Capture the cell that displays the provided text and extract its (X, Y) central coordinate. 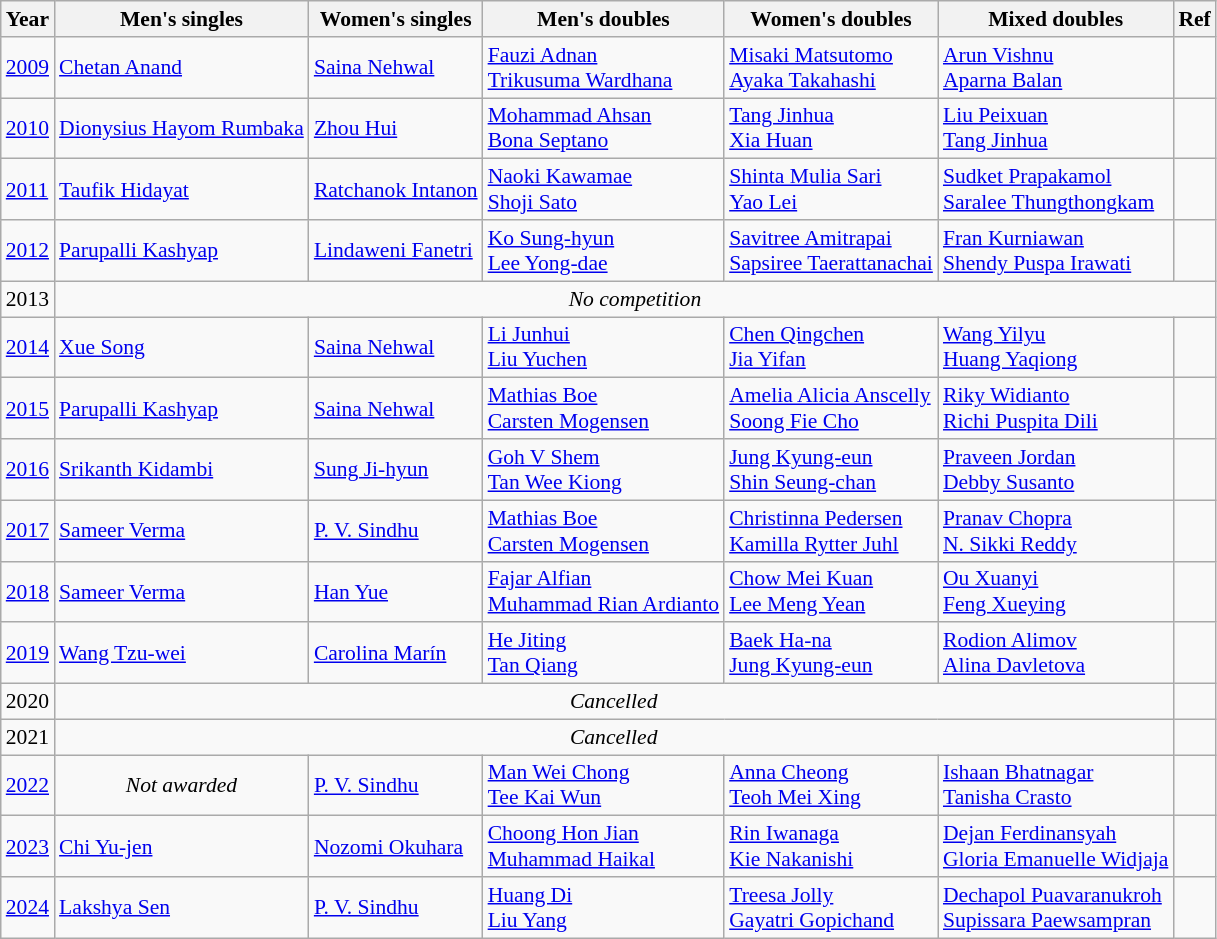
Praveen Jordan Debby Susanto (1056, 470)
No competition (635, 299)
Li Junhui Liu Yuchen (604, 348)
Ko Sung-hyun Lee Yong-dae (604, 250)
Chetan Anand (182, 68)
2013 (28, 299)
Han Yue (396, 592)
2015 (28, 408)
Huang Di Liu Yang (604, 908)
Shinta Mulia Sari Yao Lei (831, 190)
Fran Kurniawan Shendy Puspa Irawati (1056, 250)
He Jiting Tan Qiang (604, 654)
Ou Xuanyi Feng Xueying (1056, 592)
2010 (28, 128)
Wang Tzu-wei (182, 654)
Goh V Shem Tan Wee Kiong (604, 470)
Rin Iwanaga Kie Nakanishi (831, 846)
Sung Ji-hyun (396, 470)
Men's singles (182, 19)
Chi Yu-jen (182, 846)
Sudket Prapakamol Saralee Thungthongkam (1056, 190)
Savitree Amitrapai Sapsiree Taerattanachai (831, 250)
Arun Vishnu Aparna Balan (1056, 68)
Lakshya Sen (182, 908)
2021 (28, 737)
Year (28, 19)
Ishaan Bhatnagar Tanisha Crasto (1056, 786)
Not awarded (182, 786)
Man Wei Chong Tee Kai Wun (604, 786)
Ratchanok Intanon (396, 190)
Women's doubles (831, 19)
Mixed doubles (1056, 19)
Misaki Matsutomo Ayaka Takahashi (831, 68)
Rodion Alimov Alina Davletova (1056, 654)
Zhou Hui (396, 128)
Mohammad Ahsan Bona Septano (604, 128)
Anna Cheong Teoh Mei Xing (831, 786)
Liu Peixuan Tang Jinhua (1056, 128)
Tang Jinhua Xia Huan (831, 128)
2011 (28, 190)
2022 (28, 786)
Wang Yilyu Huang Yaqiong (1056, 348)
2020 (28, 702)
Xue Song (182, 348)
Lindaweni Fanetri (396, 250)
Baek Ha-na Jung Kyung-eun (831, 654)
Pranav Chopra N. Sikki Reddy (1056, 530)
Choong Hon Jian Muhammad Haikal (604, 846)
Taufik Hidayat (182, 190)
Carolina Marín (396, 654)
Amelia Alicia Anscelly Soong Fie Cho (831, 408)
2009 (28, 68)
Treesa Jolly Gayatri Gopichand (831, 908)
2016 (28, 470)
Christinna Pedersen Kamilla Rytter Juhl (831, 530)
Women's singles (396, 19)
Srikanth Kidambi (182, 470)
Dionysius Hayom Rumbaka (182, 128)
Chen Qingchen Jia Yifan (831, 348)
2014 (28, 348)
2024 (28, 908)
2018 (28, 592)
Dejan Ferdinansyah Gloria Emanuelle Widjaja (1056, 846)
2017 (28, 530)
Naoki Kawamae Shoji Sato (604, 190)
Dechapol Puavaranukroh Supissara Paewsampran (1056, 908)
Chow Mei Kuan Lee Meng Yean (831, 592)
Fauzi Adnan Trikusuma Wardhana (604, 68)
Men's doubles (604, 19)
Ref (1194, 19)
Riky Widianto Richi Puspita Dili (1056, 408)
2012 (28, 250)
Nozomi Okuhara (396, 846)
Jung Kyung-eun Shin Seung-chan (831, 470)
2019 (28, 654)
2023 (28, 846)
Fajar Alfian Muhammad Rian Ardianto (604, 592)
